Return the (x, y) coordinate for the center point of the cell that contains the specified text.  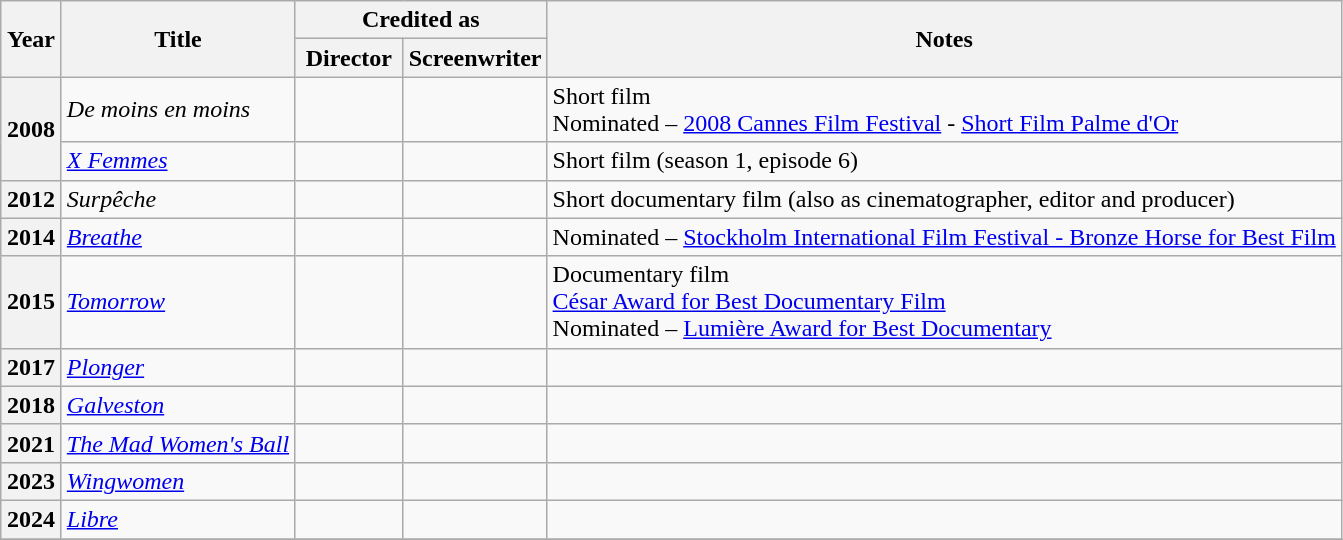
2024 (32, 519)
De moins en moins (178, 110)
Short documentary film (also as cinematographer, editor and producer) (944, 199)
2023 (32, 481)
2015 (32, 302)
Libre (178, 519)
Nominated – Stockholm International Film Festival - Bronze Horse for Best Film (944, 237)
Notes (944, 39)
Screenwriter (475, 58)
Documentary filmCésar Award for Best Documentary FilmNominated – Lumière Award for Best Documentary (944, 302)
2008 (32, 128)
2012 (32, 199)
Credited as (421, 20)
2014 (32, 237)
Breathe (178, 237)
2017 (32, 367)
The Mad Women's Ball (178, 443)
Wingwomen (178, 481)
Short filmNominated – 2008 Cannes Film Festival - Short Film Palme d'Or (944, 110)
Tomorrow (178, 302)
2021 (32, 443)
Plonger (178, 367)
Director (350, 58)
Surpêche (178, 199)
2018 (32, 405)
Galveston (178, 405)
Short film (season 1, episode 6) (944, 161)
Year (32, 39)
X Femmes (178, 161)
Title (178, 39)
